Provide the (x, y) coordinate of the cell's center where the given text is located.  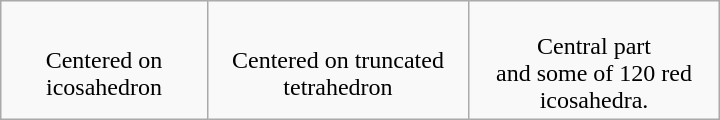
Centered on truncated tetrahedron (338, 60)
Centered on icosahedron (104, 60)
Central partand some of 120 red icosahedra. (594, 60)
